Return the (x, y) coordinate for the center point of the cell that contains the specified text.  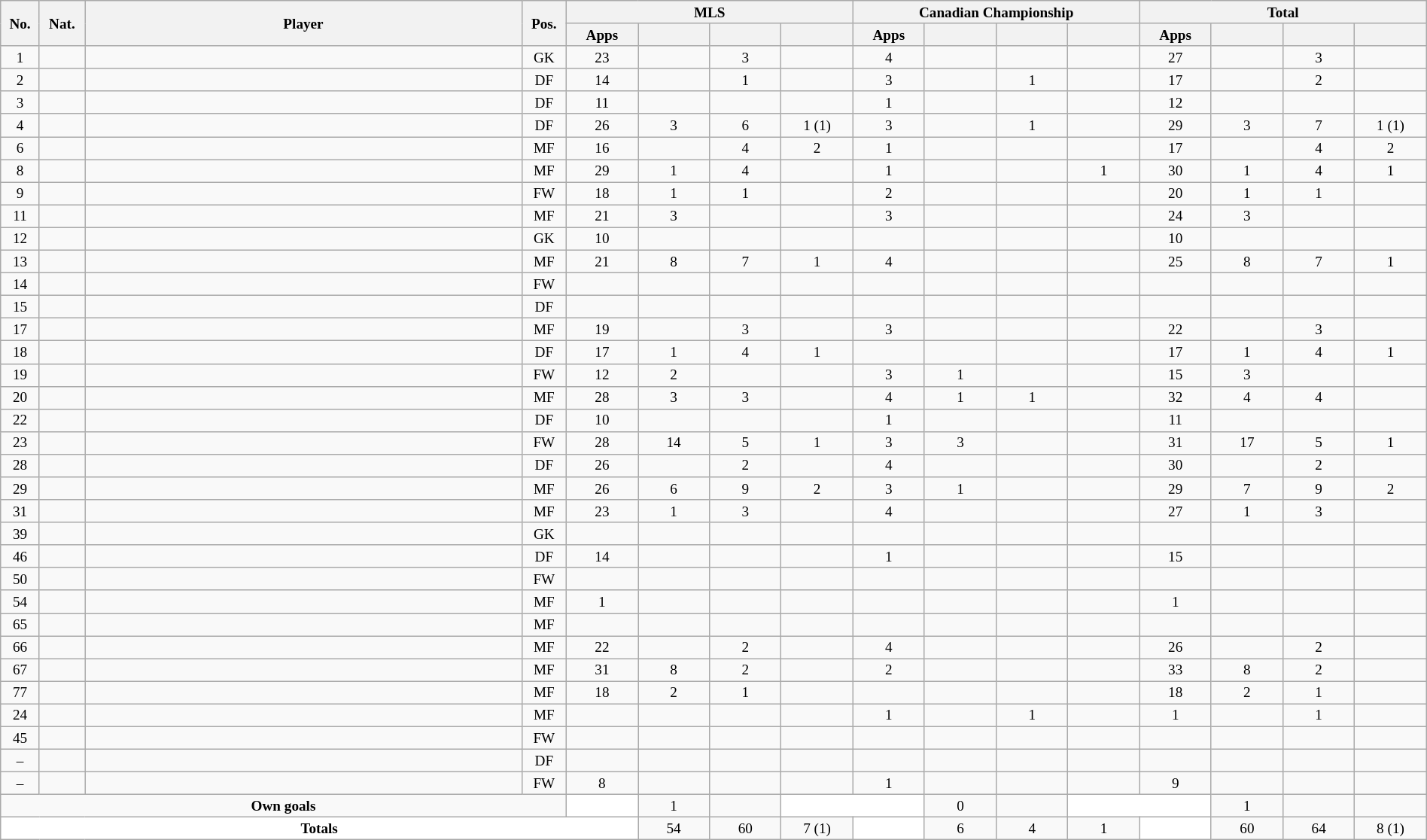
Pos. (543, 23)
45 (20, 738)
0 (960, 805)
33 (1176, 670)
Canadian Championship (996, 12)
66 (20, 647)
50 (20, 579)
Total (1282, 12)
Totals (319, 829)
77 (20, 692)
MLS (709, 12)
13 (20, 261)
25 (1176, 261)
7 (1) (817, 829)
Nat. (62, 23)
64 (1319, 829)
65 (20, 624)
No. (20, 23)
46 (20, 556)
16 (602, 148)
32 (1176, 397)
39 (20, 534)
67 (20, 670)
Own goals (284, 805)
8 (1) (1391, 829)
Player (304, 23)
